Identify which cell holds the provided text, then report its (X, Y) central coordinate. 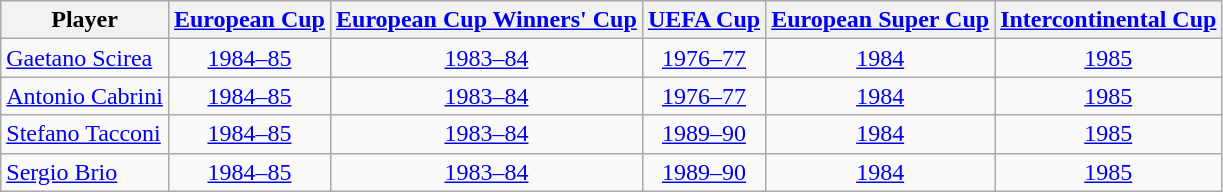
UEFA Cup (704, 20)
European Cup Winners' Cup (486, 20)
Player (85, 20)
European Super Cup (880, 20)
Antonio Cabrini (85, 96)
Gaetano Scirea (85, 58)
Stefano Tacconi (85, 134)
European Cup (249, 20)
Sergio Brio (85, 172)
Intercontinental Cup (1108, 20)
